From the cell containing the given text, extract its center point as (X, Y) coordinate. 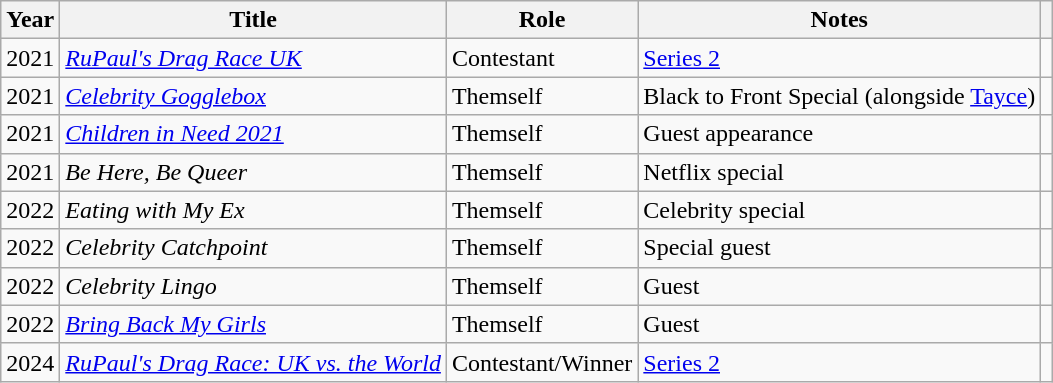
Celebrity special (840, 210)
Notes (840, 20)
Contestant/Winner (542, 362)
Eating with My Ex (254, 210)
Bring Back My Girls (254, 324)
Black to Front Special (alongside Tayce) (840, 96)
RuPaul's Drag Race: UK vs. the World (254, 362)
Guest appearance (840, 134)
Contestant (542, 58)
Role (542, 20)
Be Here, Be Queer (254, 172)
Celebrity Gogglebox (254, 96)
2024 (30, 362)
Year (30, 20)
Netflix special (840, 172)
Special guest (840, 248)
Celebrity Lingo (254, 286)
RuPaul's Drag Race UK (254, 58)
Children in Need 2021 (254, 134)
Title (254, 20)
Celebrity Catchpoint (254, 248)
